Detect which cell encompasses the target text, then output its [X, Y] center coordinate. 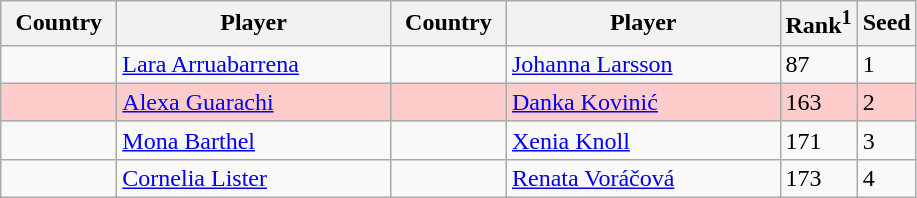
3 [886, 140]
Xenia Knoll [643, 140]
Lara Arruabarrena [254, 64]
2 [886, 102]
Johanna Larsson [643, 64]
Rank1 [818, 24]
Cornelia Lister [254, 178]
87 [818, 64]
4 [886, 178]
163 [818, 102]
Seed [886, 24]
171 [818, 140]
Alexa Guarachi [254, 102]
Mona Barthel [254, 140]
173 [818, 178]
Renata Voráčová [643, 178]
1 [886, 64]
Danka Kovinić [643, 102]
